From the cell containing the given text, extract its center point as (x, y) coordinate. 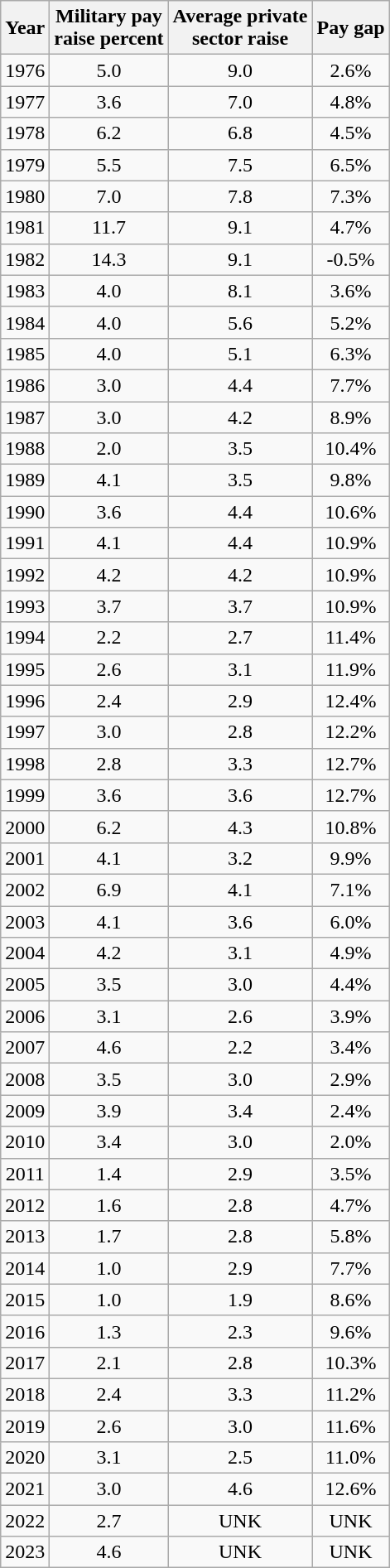
4.3 (240, 827)
1.6 (109, 1205)
Average privatesector raise (240, 28)
Military payraise percent (109, 28)
2014 (25, 1268)
1996 (25, 701)
2.4% (351, 1111)
9.9% (351, 858)
7.8 (240, 196)
1998 (25, 764)
2012 (25, 1205)
9.8% (351, 480)
4.9% (351, 953)
5.5 (109, 165)
1994 (25, 638)
2.3 (240, 1331)
2005 (25, 985)
6.8 (240, 133)
1.9 (240, 1300)
1976 (25, 70)
1982 (25, 259)
2010 (25, 1142)
11.2% (351, 1394)
11.4% (351, 638)
1992 (25, 575)
1988 (25, 449)
8.9% (351, 417)
1995 (25, 669)
3.9 (109, 1111)
8.1 (240, 291)
1979 (25, 165)
1990 (25, 512)
2.0 (109, 449)
1.4 (109, 1174)
2.9% (351, 1079)
7.1% (351, 890)
10.3% (351, 1363)
3.4% (351, 1048)
1986 (25, 385)
2015 (25, 1300)
6.9 (109, 890)
5.2% (351, 322)
14.3 (109, 259)
2001 (25, 858)
10.6% (351, 512)
9.6% (351, 1331)
2007 (25, 1048)
10.8% (351, 827)
2006 (25, 1016)
1977 (25, 102)
5.1 (240, 354)
10.4% (351, 449)
2000 (25, 827)
2023 (25, 1552)
3.6% (351, 291)
11.9% (351, 669)
2021 (25, 1489)
11.0% (351, 1458)
1983 (25, 291)
2019 (25, 1426)
7.3% (351, 196)
2.0% (351, 1142)
Year (25, 28)
11.7 (109, 228)
6.0% (351, 922)
2008 (25, 1079)
2.6% (351, 70)
5.8% (351, 1237)
1991 (25, 543)
2009 (25, 1111)
2016 (25, 1331)
Pay gap (351, 28)
2004 (25, 953)
2017 (25, 1363)
1993 (25, 606)
1987 (25, 417)
2002 (25, 890)
5.0 (109, 70)
1989 (25, 480)
9.0 (240, 70)
-0.5% (351, 259)
2018 (25, 1394)
6.5% (351, 165)
1999 (25, 795)
12.6% (351, 1489)
2020 (25, 1458)
8.6% (351, 1300)
4.8% (351, 102)
2.5 (240, 1458)
3.9% (351, 1016)
12.4% (351, 701)
2022 (25, 1521)
3.5% (351, 1174)
1985 (25, 354)
6.3% (351, 354)
1997 (25, 732)
3.2 (240, 858)
7.5 (240, 165)
1.3 (109, 1331)
1.7 (109, 1237)
1984 (25, 322)
1981 (25, 228)
2.1 (109, 1363)
11.6% (351, 1426)
1978 (25, 133)
4.4% (351, 985)
5.6 (240, 322)
2003 (25, 922)
12.2% (351, 732)
4.5% (351, 133)
2011 (25, 1174)
1980 (25, 196)
2013 (25, 1237)
